Return [x, y] of the center of cell containing provided text 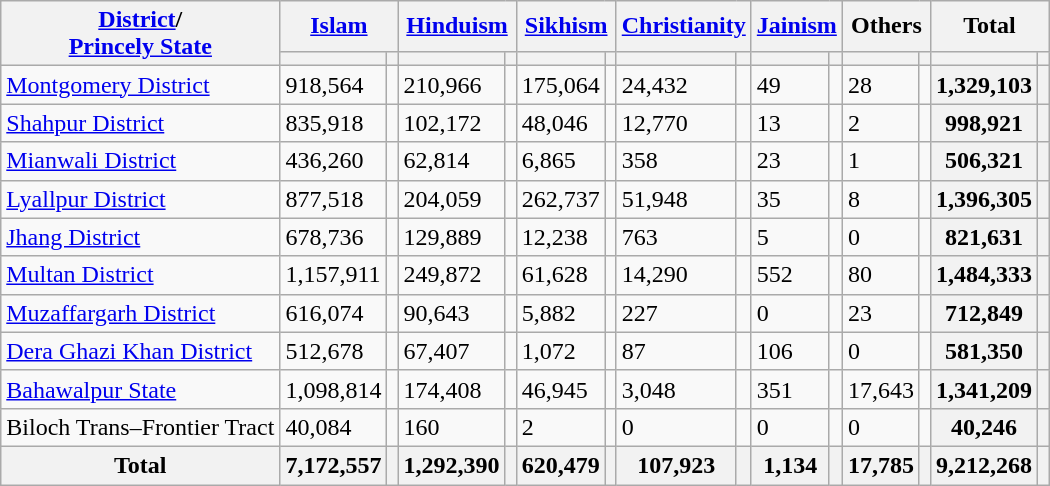
Others [886, 26]
6,865 [560, 161]
678,736 [334, 237]
5,882 [560, 313]
17,785 [880, 465]
District/Princely State [140, 34]
249,872 [452, 275]
24,432 [676, 85]
Montgomery District [140, 85]
1,484,333 [984, 275]
46,945 [560, 389]
8 [880, 199]
835,918 [334, 123]
Multan District [140, 275]
Shahpur District [140, 123]
620,479 [560, 465]
877,518 [334, 199]
227 [676, 313]
Sikhism [566, 26]
358 [676, 161]
9,212,268 [984, 465]
67,407 [452, 351]
1 [880, 161]
Jainism [796, 26]
14,290 [676, 275]
712,849 [984, 313]
80 [880, 275]
Dera Ghazi Khan District [140, 351]
13 [790, 123]
174,408 [452, 389]
12,238 [560, 237]
12,770 [676, 123]
Lyallpur District [140, 199]
107,923 [676, 465]
Biloch Trans–Frontier Tract [140, 427]
35 [790, 199]
40,084 [334, 427]
821,631 [984, 237]
17,643 [880, 389]
1,157,911 [334, 275]
5 [790, 237]
262,737 [560, 199]
61,628 [560, 275]
436,260 [334, 161]
Muzaffargarh District [140, 313]
763 [676, 237]
506,321 [984, 161]
616,074 [334, 313]
160 [452, 427]
1,341,209 [984, 389]
1,134 [790, 465]
175,064 [560, 85]
998,921 [984, 123]
7,172,557 [334, 465]
581,350 [984, 351]
51,948 [676, 199]
1,329,103 [984, 85]
48,046 [560, 123]
49 [790, 85]
90,643 [452, 313]
552 [790, 275]
204,059 [452, 199]
62,814 [452, 161]
Hinduism [457, 26]
28 [880, 85]
106 [790, 351]
87 [676, 351]
512,678 [334, 351]
1,098,814 [334, 389]
Christianity [684, 26]
102,172 [452, 123]
918,564 [334, 85]
Jhang District [140, 237]
Bahawalpur State [140, 389]
1,396,305 [984, 199]
351 [790, 389]
Islam [339, 26]
3,048 [676, 389]
Mianwali District [140, 161]
129,889 [452, 237]
1,292,390 [452, 465]
210,966 [452, 85]
1,072 [560, 351]
40,246 [984, 427]
